For the text-containing cell, return its midpoint in (X, Y) coordinate format. 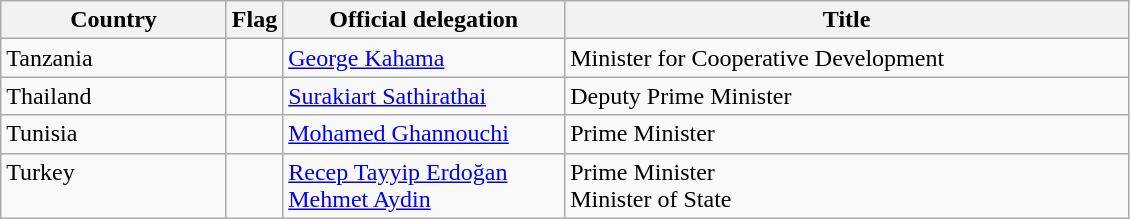
Minister for Cooperative Development (847, 58)
Prime Minister (847, 134)
Recep Tayyip ErdoğanMehmet Aydin (424, 186)
Official delegation (424, 20)
Flag (254, 20)
Thailand (114, 96)
Country (114, 20)
Turkey (114, 186)
George Kahama (424, 58)
Tanzania (114, 58)
Title (847, 20)
Tunisia (114, 134)
Deputy Prime Minister (847, 96)
Mohamed Ghannouchi (424, 134)
Surakiart Sathirathai (424, 96)
Prime MinisterMinister of State (847, 186)
